Identify which cell holds the provided text, then report its (X, Y) central coordinate. 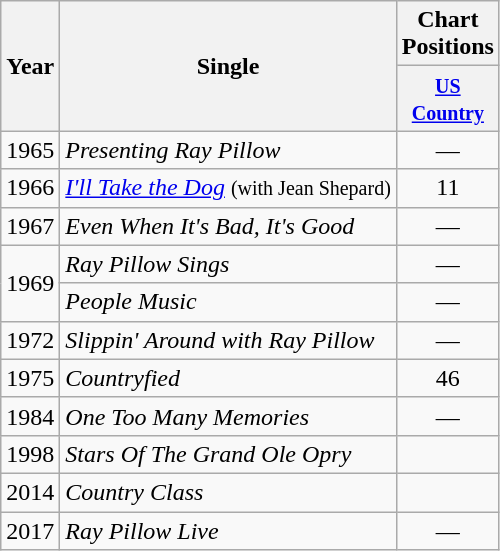
Single (228, 66)
2017 (30, 531)
Country Class (228, 492)
US Country (448, 98)
1965 (30, 150)
1966 (30, 188)
Slippin' Around with Ray Pillow (228, 340)
Stars Of The Grand Ole Opry (228, 454)
One Too Many Memories (228, 416)
Even When It's Bad, It's Good (228, 226)
11 (448, 188)
1969 (30, 283)
Countryfied (228, 378)
1975 (30, 378)
Year (30, 66)
46 (448, 378)
1967 (30, 226)
Ray Pillow Sings (228, 264)
Presenting Ray Pillow (228, 150)
1984 (30, 416)
2014 (30, 492)
Chart Positions (448, 34)
Ray Pillow Live (228, 531)
1998 (30, 454)
1972 (30, 340)
People Music (228, 302)
I'll Take the Dog (with Jean Shepard) (228, 188)
